From the cell containing the given text, extract its center point as (x, y) coordinate. 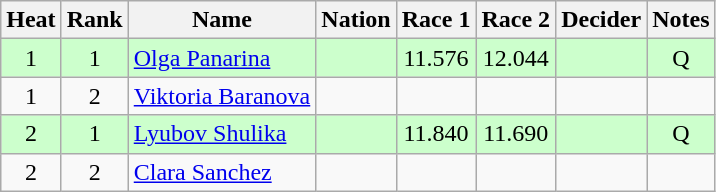
12.044 (516, 58)
Name (222, 20)
Decider (602, 20)
Viktoria Baranova (222, 96)
Olga Panarina (222, 58)
11.840 (436, 134)
Notes (681, 20)
11.576 (436, 58)
Race 2 (516, 20)
11.690 (516, 134)
Rank (94, 20)
Nation (356, 20)
Clara Sanchez (222, 172)
Heat (31, 20)
Lyubov Shulika (222, 134)
Race 1 (436, 20)
